Output the (x, y) coordinate of the center of the cell containing the given text.  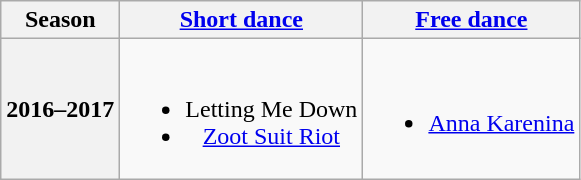
Anna Karenina (472, 109)
Short dance (242, 20)
2016–2017 (60, 109)
Free dance (472, 20)
Letting Me Down Zoot Suit Riot (242, 109)
Season (60, 20)
